For the text-containing cell, return its midpoint in [x, y] coordinate format. 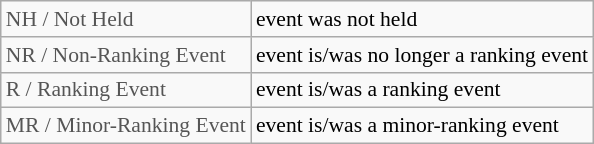
MR / Minor-Ranking Event [126, 126]
NH / Not Held [126, 19]
NR / Non-Ranking Event [126, 55]
event is/was a ranking event [422, 90]
event was not held [422, 19]
event is/was no longer a ranking event [422, 55]
R / Ranking Event [126, 90]
event is/was a minor-ranking event [422, 126]
